Search for the cell housing the specified text and yield its (x, y) center coordinate. 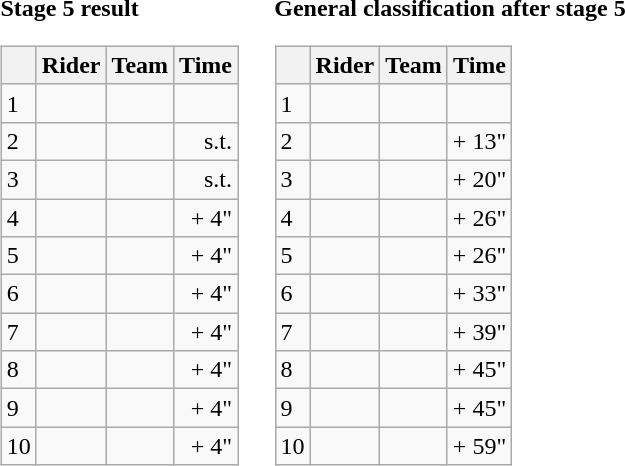
+ 39" (479, 332)
+ 20" (479, 179)
+ 59" (479, 446)
+ 33" (479, 294)
+ 13" (479, 141)
